Extract the [X, Y] coordinate from the center of the cell holding the provided text.  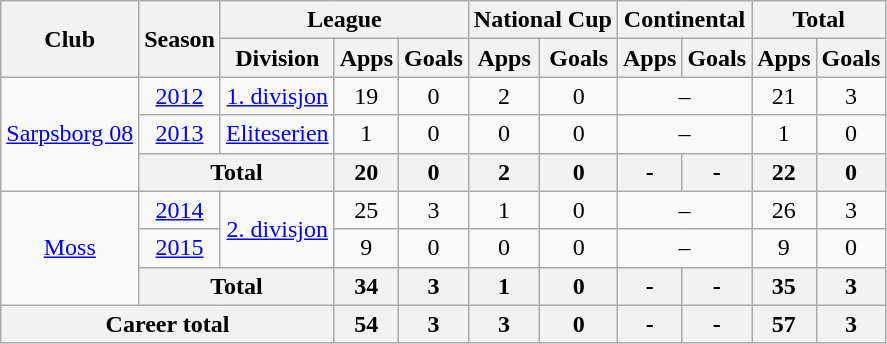
2014 [180, 210]
19 [366, 96]
21 [784, 96]
Eliteserien [277, 134]
2012 [180, 96]
National Cup [542, 20]
57 [784, 324]
2015 [180, 248]
25 [366, 210]
54 [366, 324]
Moss [70, 248]
1. divisjon [277, 96]
34 [366, 286]
26 [784, 210]
35 [784, 286]
Division [277, 58]
Sarpsborg 08 [70, 134]
Season [180, 39]
20 [366, 172]
22 [784, 172]
2013 [180, 134]
League [344, 20]
2. divisjon [277, 229]
Club [70, 39]
Continental [684, 20]
Career total [168, 324]
